Pinpoint the cell where the given text exists, returning its [X, Y] midpoint coordinate. 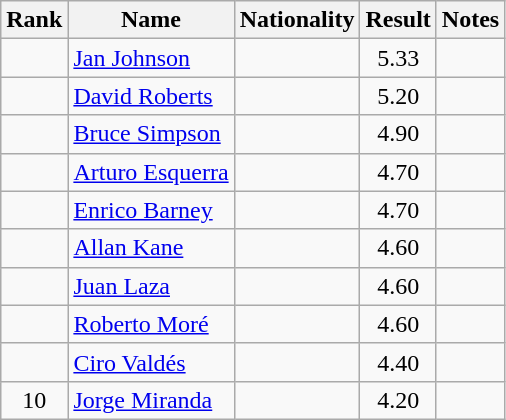
Notes [470, 20]
Enrico Barney [151, 210]
4.20 [398, 400]
Nationality [297, 20]
Ciro Valdés [151, 362]
Jorge Miranda [151, 400]
Jan Johnson [151, 58]
Name [151, 20]
Bruce Simpson [151, 134]
4.90 [398, 134]
David Roberts [151, 96]
10 [34, 400]
Allan Kane [151, 248]
Result [398, 20]
Juan Laza [151, 286]
Arturo Esquerra [151, 172]
5.20 [398, 96]
Rank [34, 20]
4.40 [398, 362]
5.33 [398, 58]
Roberto Moré [151, 324]
